Scan for the cell matching the given text and deliver its (X, Y) coordinate at center. 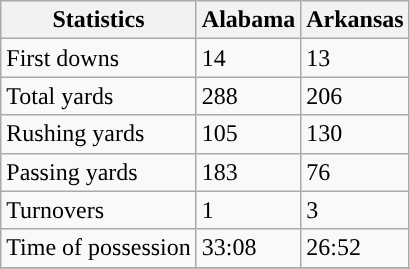
26:52 (355, 248)
Passing yards (99, 172)
Statistics (99, 20)
Turnovers (99, 210)
Alabama (248, 20)
First downs (99, 58)
Rushing yards (99, 134)
33:08 (248, 248)
183 (248, 172)
206 (355, 96)
Arkansas (355, 20)
Total yards (99, 96)
1 (248, 210)
105 (248, 134)
13 (355, 58)
14 (248, 58)
130 (355, 134)
288 (248, 96)
3 (355, 210)
76 (355, 172)
Time of possession (99, 248)
